Provide the [X, Y] coordinate of the cell's center where the given text is located.  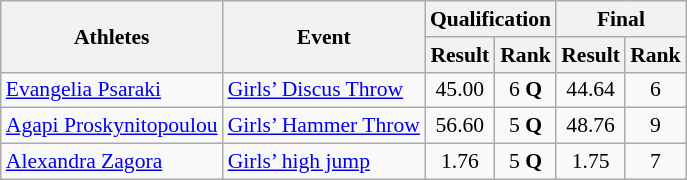
Girls’ Discus Throw [324, 90]
7 [656, 162]
1.75 [590, 162]
Alexandra Zagora [112, 162]
6 Q [526, 90]
9 [656, 126]
1.76 [460, 162]
48.76 [590, 126]
Athletes [112, 36]
Girls’ Hammer Throw [324, 126]
56.60 [460, 126]
Final [620, 19]
Evangelia Psaraki [112, 90]
44.64 [590, 90]
Agapi Proskynitopoulou [112, 126]
45.00 [460, 90]
Qualification [490, 19]
Girls’ high jump [324, 162]
6 [656, 90]
Event [324, 36]
